Find where the given text appears and provide that cell's center as (X, Y) coordinate. 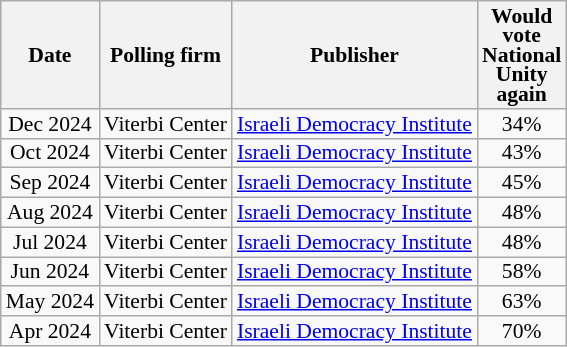
Polling firm (166, 55)
Apr 2024 (50, 331)
Jun 2024 (50, 272)
Aug 2024 (50, 213)
70% (522, 331)
Sep 2024 (50, 183)
Dec 2024 (50, 124)
May 2024 (50, 302)
43% (522, 153)
45% (522, 183)
Publisher (354, 55)
58% (522, 272)
Oct 2024 (50, 153)
Jul 2024 (50, 242)
WouldvoteNationalUnityagain (522, 55)
63% (522, 302)
Date (50, 55)
34% (522, 124)
